Output the (X, Y) coordinate of the center of the cell containing the given text.  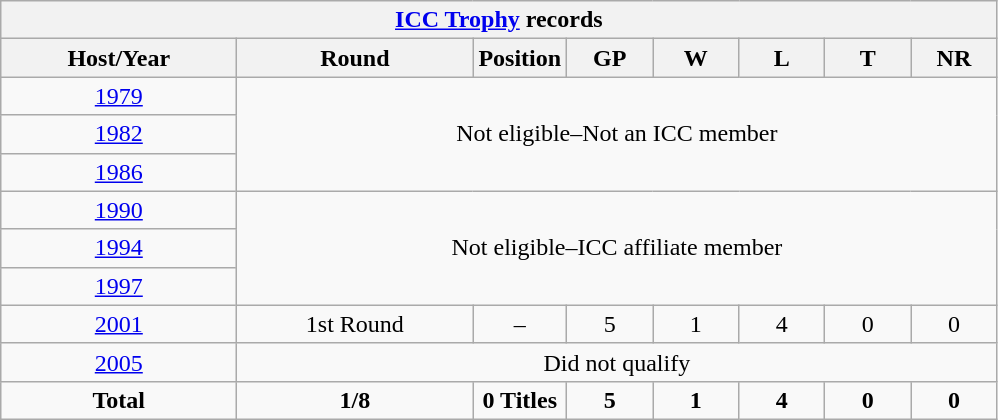
T (868, 58)
2005 (119, 362)
Total (119, 400)
NR (954, 58)
1990 (119, 210)
– (520, 324)
1st Round (355, 324)
W (696, 58)
1997 (119, 286)
Did not qualify (617, 362)
1994 (119, 248)
2001 (119, 324)
1986 (119, 172)
Not eligible–Not an ICC member (617, 134)
0 Titles (520, 400)
GP (610, 58)
Not eligible–ICC affiliate member (617, 248)
1982 (119, 134)
Position (520, 58)
L (782, 58)
1979 (119, 96)
ICC Trophy records (499, 20)
Host/Year (119, 58)
1/8 (355, 400)
Round (355, 58)
